For the text-containing cell, return its midpoint in (X, Y) coordinate format. 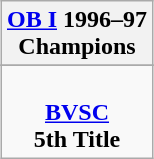
OB I 1996–97Champions (76, 34)
BVSC5th Title (76, 112)
